Determine the [x, y] coordinate at the center of the cell enclosing the given text.  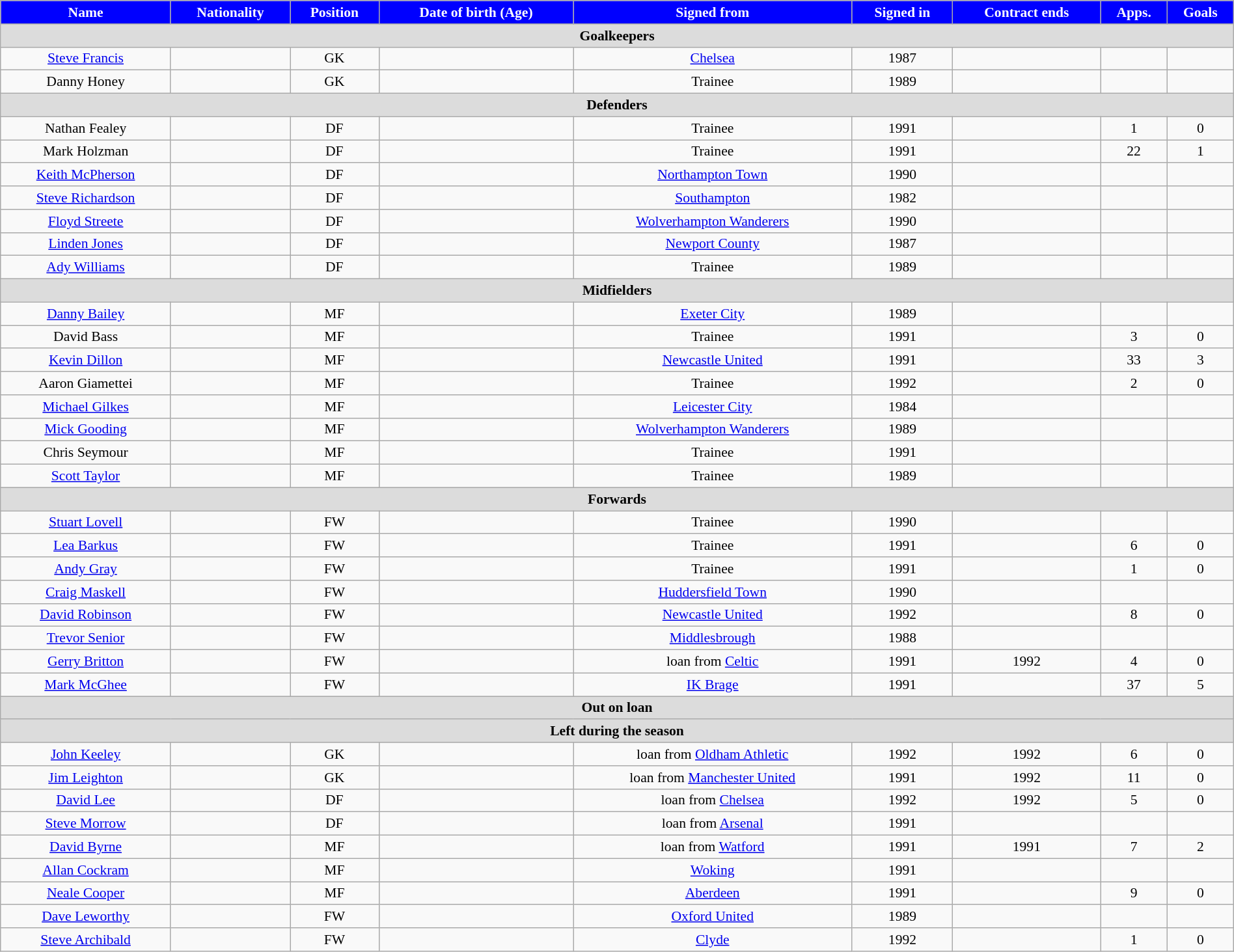
Allan Cockram [86, 870]
Andy Gray [86, 569]
Huddersfield Town [713, 592]
22 [1134, 152]
Danny Honey [86, 82]
Trevor Senior [86, 638]
Steve Francis [86, 59]
Steve Richardson [86, 198]
Date of birth (Age) [476, 12]
Danny Bailey [86, 314]
Jim Leighton [86, 778]
Floyd Streete [86, 221]
John Keeley [86, 754]
Signed from [713, 12]
37 [1134, 685]
Nationality [230, 12]
Scott Taylor [86, 476]
Dave Leworthy [86, 917]
Gerry Britton [86, 662]
Kevin Dillon [86, 360]
loan from Arsenal [713, 824]
Out on loan [617, 708]
8 [1134, 615]
Signed in [902, 12]
loan from Oldham Athletic [713, 754]
11 [1134, 778]
loan from Celtic [713, 662]
1988 [902, 638]
David Byrne [86, 847]
Leicester City [713, 407]
Ady Williams [86, 267]
Woking [713, 870]
Mark Holzman [86, 152]
loan from Chelsea [713, 800]
Clyde [713, 940]
7 [1134, 847]
IK Brage [713, 685]
Mick Gooding [86, 429]
Stuart Lovell [86, 523]
Forwards [617, 499]
Lea Barkus [86, 546]
4 [1134, 662]
Name [86, 12]
Nathan Fealey [86, 128]
David Robinson [86, 615]
David Bass [86, 337]
Michael Gilkes [86, 407]
loan from Manchester United [713, 778]
Apps. [1134, 12]
Northampton Town [713, 175]
Left during the season [617, 731]
Keith McPherson [86, 175]
Aaron Giamettei [86, 383]
Chris Seymour [86, 453]
Newport County [713, 244]
Exeter City [713, 314]
Craig Maskell [86, 592]
Goals [1200, 12]
loan from Watford [713, 847]
Goalkeepers [617, 36]
1984 [902, 407]
Chelsea [713, 59]
Southampton [713, 198]
Neale Cooper [86, 893]
Contract ends [1027, 12]
9 [1134, 893]
Mark McGhee [86, 685]
Linden Jones [86, 244]
Oxford United [713, 917]
Defenders [617, 105]
Midfielders [617, 291]
Aberdeen [713, 893]
Middlesbrough [713, 638]
Steve Morrow [86, 824]
Position [335, 12]
1982 [902, 198]
David Lee [86, 800]
Steve Archibald [86, 940]
33 [1134, 360]
